Locate the cell with the specified text and output its [X, Y] center coordinate. 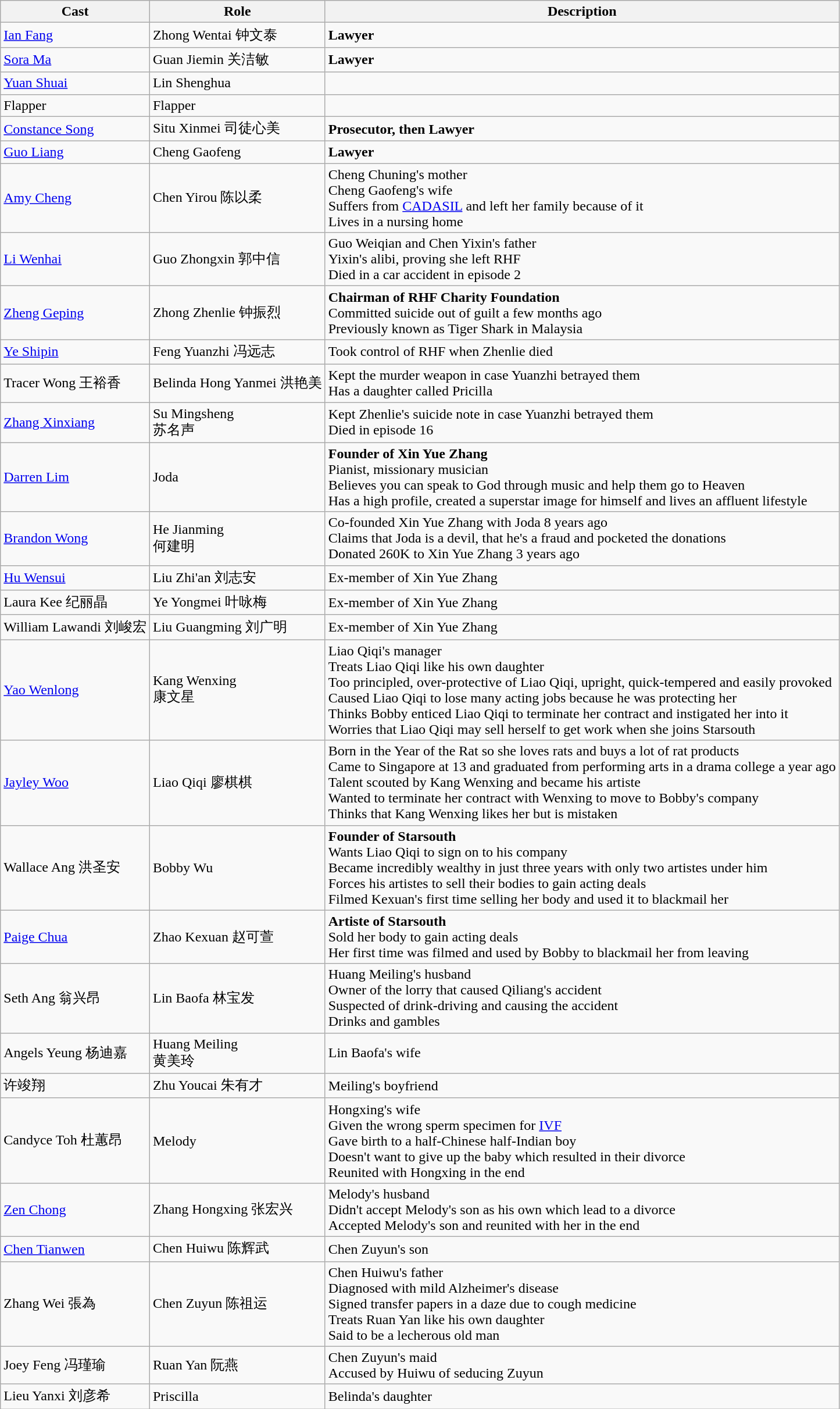
Huang Meiling 黄美玲 [237, 1053]
Angels Yeung 杨迪嘉 [76, 1053]
Joey Feng 冯瑾瑜 [76, 1365]
许竣翔 [76, 1086]
Liao Qiqi 廖棋棋 [237, 783]
Cheng Gaofeng [237, 152]
Ian Fang [76, 35]
Chen Huiwu 陈辉武 [237, 1249]
Chen Zuyun's son [582, 1249]
Situ Xinmei 司徒心美 [237, 129]
Guo Liang [76, 152]
Zen Chong [76, 1210]
Zhang Hongxing 张宏兴 [237, 1210]
Ye Shipin [76, 352]
Chen Yirou 陈以柔 [237, 198]
Darren Lim [76, 477]
Bobby Wu [237, 868]
Lin Baofa 林宝发 [237, 998]
Cheng Chuning's mother Cheng Gaofeng's wife Suffers from CADASIL and left her family because of it Lives in a nursing home [582, 198]
Cast [76, 12]
Belinda Hong Yanmei 洪艳美 [237, 383]
Feng Yuanzhi 冯远志 [237, 352]
Kang Wenxing 康文星 [237, 690]
Constance Song [76, 129]
William Lawandi 刘峻宏 [76, 627]
Melody's husband Didn't accept Melody's son as his own which lead to a divorce Accepted Melody's son and reunited with her in the end [582, 1210]
Yuan Shuai [76, 83]
Paige Chua [76, 937]
Guo Zhongxin 郭中信 [237, 259]
Description [582, 12]
Yao Wenlong [76, 690]
Liu Guangming 刘广明 [237, 627]
Chen Tianwen [76, 1249]
Guo Weiqian and Chen Yixin's father Yixin's alibi, proving she left RHF Died in a car accident in episode 2 [582, 259]
Amy Cheng [76, 198]
Meiling's boyfriend [582, 1086]
He Jianming 何建明 [237, 538]
Ye Yongmei 叶咏梅 [237, 602]
Ruan Yan 阮燕 [237, 1365]
Jayley Woo [76, 783]
Prosecutor, then Lawyer [582, 129]
Melody [237, 1140]
Hu Wensui [76, 578]
Brandon Wong [76, 538]
Seth Ang 翁兴昂 [76, 998]
Took control of RHF when Zhenlie died [582, 352]
Li Wenhai [76, 259]
Su Mingsheng 苏名声 [237, 423]
Zhong Zhenlie 钟振烈 [237, 313]
Joda [237, 477]
Tracer Wong 王裕香 [76, 383]
Zhang Wei 張為 [76, 1304]
Sora Ma [76, 59]
Liu Zhi'an 刘志安 [237, 578]
Artiste of Starsouth Sold her body to gain acting deals Her first time was filmed and used by Bobby to blackmail her from leaving [582, 937]
Priscilla [237, 1397]
Kept the murder weapon in case Yuanzhi betrayed them Has a daughter called Pricilla [582, 383]
Zheng Geping [76, 313]
Lieu Yanxi 刘彦希 [76, 1397]
Chen Zuyun's maid Accused by Huiwu of seducing Zuyun [582, 1365]
Zhu Youcai 朱有才 [237, 1086]
Lin Shenghua [237, 83]
Wallace Ang 洪圣安 [76, 868]
Chen Zuyun 陈祖运 [237, 1304]
Zhang Xinxiang [76, 423]
Role [237, 12]
Belinda's daughter [582, 1397]
Lin Baofa's wife [582, 1053]
Kept Zhenlie's suicide note in case Yuanzhi betrayed them Died in episode 16 [582, 423]
Laura Kee 纪丽晶 [76, 602]
Huang Meiling's husband Owner of the lorry that caused Qiliang's accident Suspected of drink-driving and causing the accident Drinks and gambles [582, 998]
Candyce Toh 杜蕙昂 [76, 1140]
Zhong Wentai 钟文泰 [237, 35]
Chairman of RHF Charity Foundation Committed suicide out of guilt a few months ago Previously known as Tiger Shark in Malaysia [582, 313]
Zhao Kexuan 赵可萱 [237, 937]
Guan Jiemin 关洁敏 [237, 59]
